Pinpoint the cell where the given text exists, returning its [x, y] midpoint coordinate. 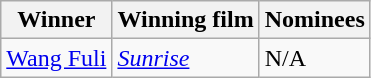
Sunrise [186, 58]
Winner [56, 20]
N/A [314, 58]
Nominees [314, 20]
Winning film [186, 20]
Wang Fuli [56, 58]
